Identify which cell holds the provided text, then report its (X, Y) central coordinate. 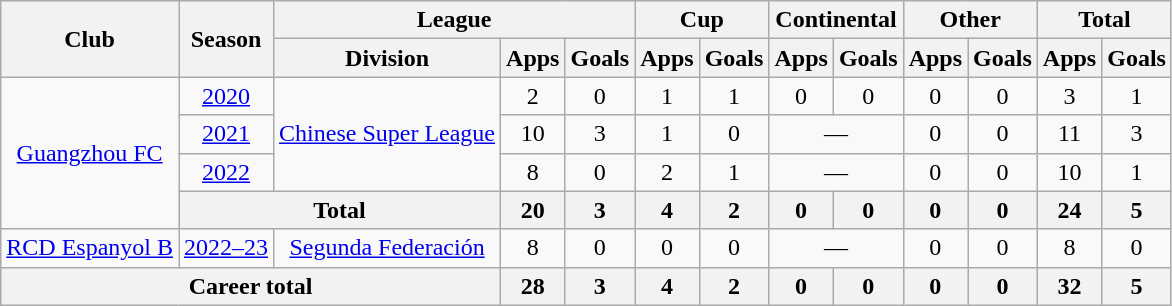
League (454, 20)
2022 (226, 172)
Continental (836, 20)
20 (533, 210)
Guangzhou FC (90, 153)
Other (970, 20)
2020 (226, 96)
2022–23 (226, 248)
Chinese Super League (388, 134)
24 (1069, 210)
32 (1069, 286)
Season (226, 39)
2021 (226, 134)
28 (533, 286)
Career total (251, 286)
Cup (702, 20)
Division (388, 58)
RCD Espanyol B (90, 248)
Club (90, 39)
11 (1069, 134)
Segunda Federación (388, 248)
